Return (x, y) of the center of cell containing provided text 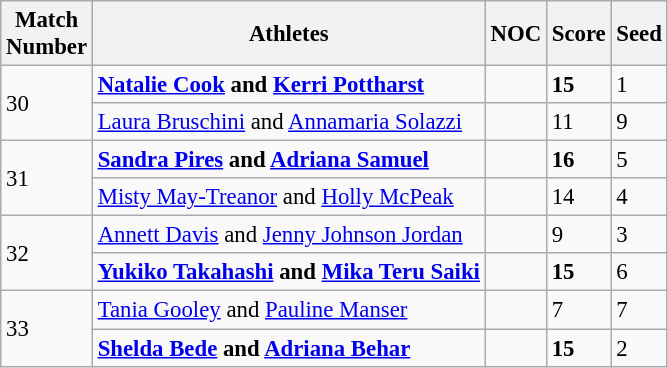
Match Number (47, 34)
Score (578, 34)
Athletes (288, 34)
5 (639, 160)
Natalie Cook and Kerri Pottharst (288, 85)
4 (639, 197)
6 (639, 273)
Misty May-Treanor and Holly McPeak (288, 197)
2 (639, 348)
Shelda Bede and Adriana Behar (288, 348)
Yukiko Takahashi and Mika Teru Saiki (288, 273)
16 (578, 160)
11 (578, 122)
Laura Bruschini and Annamaria Solazzi (288, 122)
Sandra Pires and Adriana Samuel (288, 160)
1 (639, 85)
Seed (639, 34)
NOC (516, 34)
Tania Gooley and Pauline Manser (288, 310)
31 (47, 178)
32 (47, 254)
14 (578, 197)
30 (47, 104)
3 (639, 235)
33 (47, 328)
Annett Davis and Jenny Johnson Jordan (288, 235)
